Capture the cell that displays the provided text and extract its (X, Y) central coordinate. 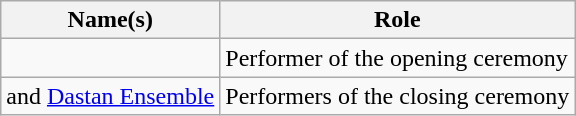
and Dastan Ensemble (110, 96)
Performer of the opening ceremony (398, 58)
Performers of the closing ceremony (398, 96)
Name(s) (110, 20)
Role (398, 20)
